Find where the given text appears and provide that cell's center as (X, Y) coordinate. 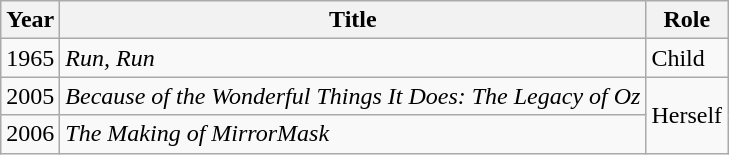
Year (30, 20)
Herself (687, 115)
Because of the Wonderful Things It Does: The Legacy of Oz (353, 96)
1965 (30, 58)
The Making of MirrorMask (353, 134)
Child (687, 58)
2006 (30, 134)
Title (353, 20)
2005 (30, 96)
Run, Run (353, 58)
Role (687, 20)
